Identify which cell holds the provided text, then report its (x, y) central coordinate. 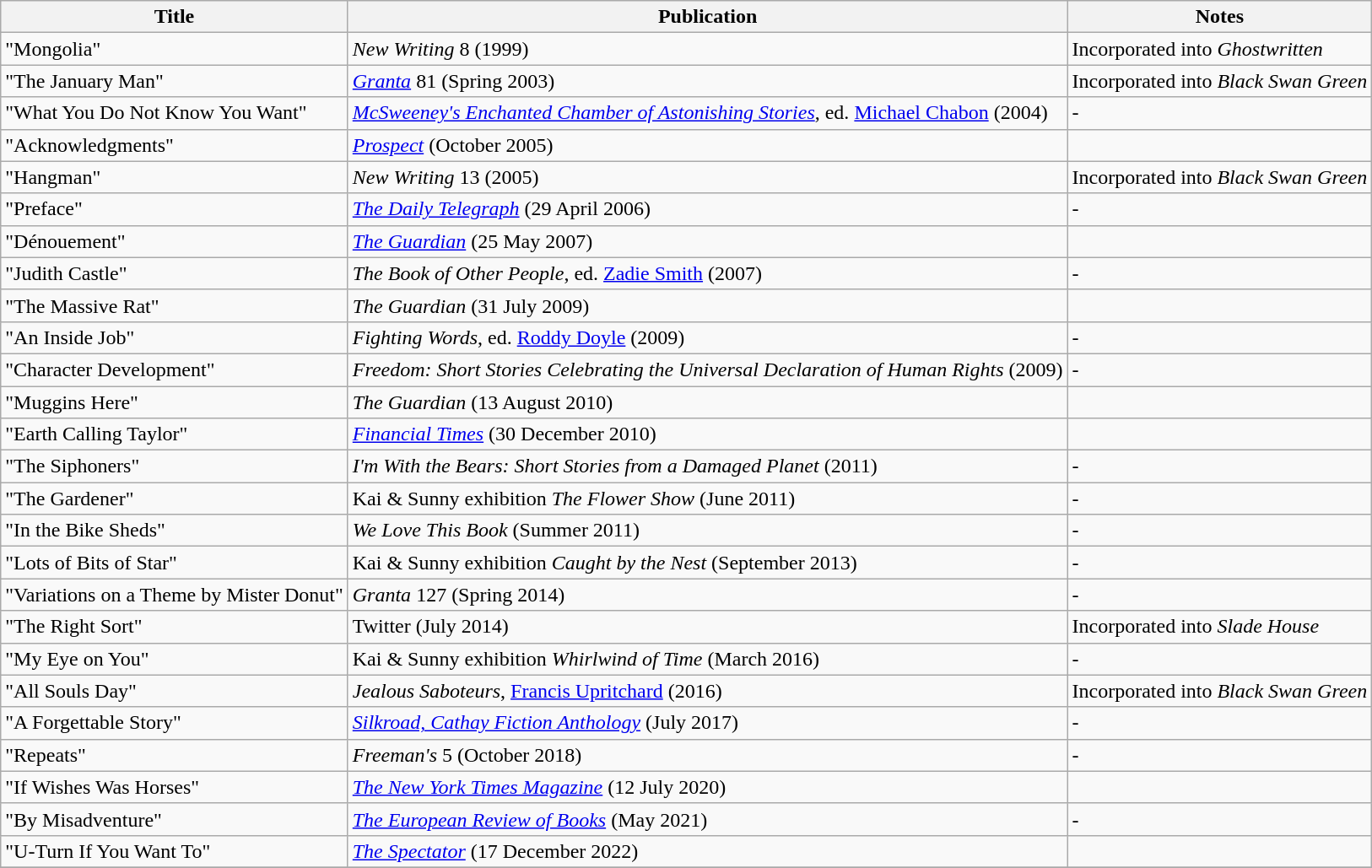
Twitter (July 2014) (707, 627)
The Guardian (31 July 2009) (707, 305)
"Dénouement" (174, 241)
"The January Man" (174, 81)
McSweeney's Enchanted Chamber of Astonishing Stories, ed. Michael Chabon (2004) (707, 113)
Silkroad, Cathay Fiction Anthology (July 2017) (707, 723)
Kai & Sunny exhibition Whirlwind of Time (March 2016) (707, 659)
Prospect (October 2005) (707, 145)
Title (174, 17)
Jealous Saboteurs, Francis Upritchard (2016) (707, 691)
The Guardian (25 May 2007) (707, 241)
Incorporated into Ghostwritten (1220, 49)
"The Massive Rat" (174, 305)
"The Gardener" (174, 499)
"Preface" (174, 209)
Kai & Sunny exhibition Caught by the Nest (September 2013) (707, 563)
"Judith Castle" (174, 273)
Notes (1220, 17)
"The Siphoners" (174, 466)
The Guardian (13 August 2010) (707, 402)
"Lots of Bits of Star" (174, 563)
Granta 127 (Spring 2014) (707, 595)
"All Souls Day" (174, 691)
"In the Bike Sheds" (174, 531)
The Daily Telegraph (29 April 2006) (707, 209)
I'm With the Bears: Short Stories from a Damaged Planet (2011) (707, 466)
"The Right Sort" (174, 627)
"Character Development" (174, 369)
"Acknowledgments" (174, 145)
"What You Do Not Know You Want" (174, 113)
"If Wishes Was Horses" (174, 787)
Publication (707, 17)
"My Eye on You" (174, 659)
"Earth Calling Taylor" (174, 434)
"Mongolia" (174, 49)
"Muggins Here" (174, 402)
Incorporated into Slade House (1220, 627)
Granta 81 (Spring 2003) (707, 81)
New Writing 13 (2005) (707, 177)
"An Inside Job" (174, 337)
The New York Times Magazine (12 July 2020) (707, 787)
New Writing 8 (1999) (707, 49)
Freedom: Short Stories Celebrating the Universal Declaration of Human Rights (2009) (707, 369)
Freeman's 5 (October 2018) (707, 755)
"Variations on a Theme by Mister Donut" (174, 595)
The Book of Other People, ed. Zadie Smith (2007) (707, 273)
"Hangman" (174, 177)
We Love This Book (Summer 2011) (707, 531)
"U-Turn If You Want To" (174, 851)
Fighting Words, ed. Roddy Doyle (2009) (707, 337)
"Repeats" (174, 755)
"A Forgettable Story" (174, 723)
The European Review of Books (May 2021) (707, 819)
Financial Times (30 December 2010) (707, 434)
Kai & Sunny exhibition The Flower Show (June 2011) (707, 499)
"By Misadventure" (174, 819)
The Spectator (17 December 2022) (707, 851)
